Identify which cell holds the provided text, then report its [x, y] central coordinate. 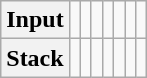
Input [35, 20]
Stack [35, 58]
